Output the (x, y) coordinate of the center of the cell containing the given text.  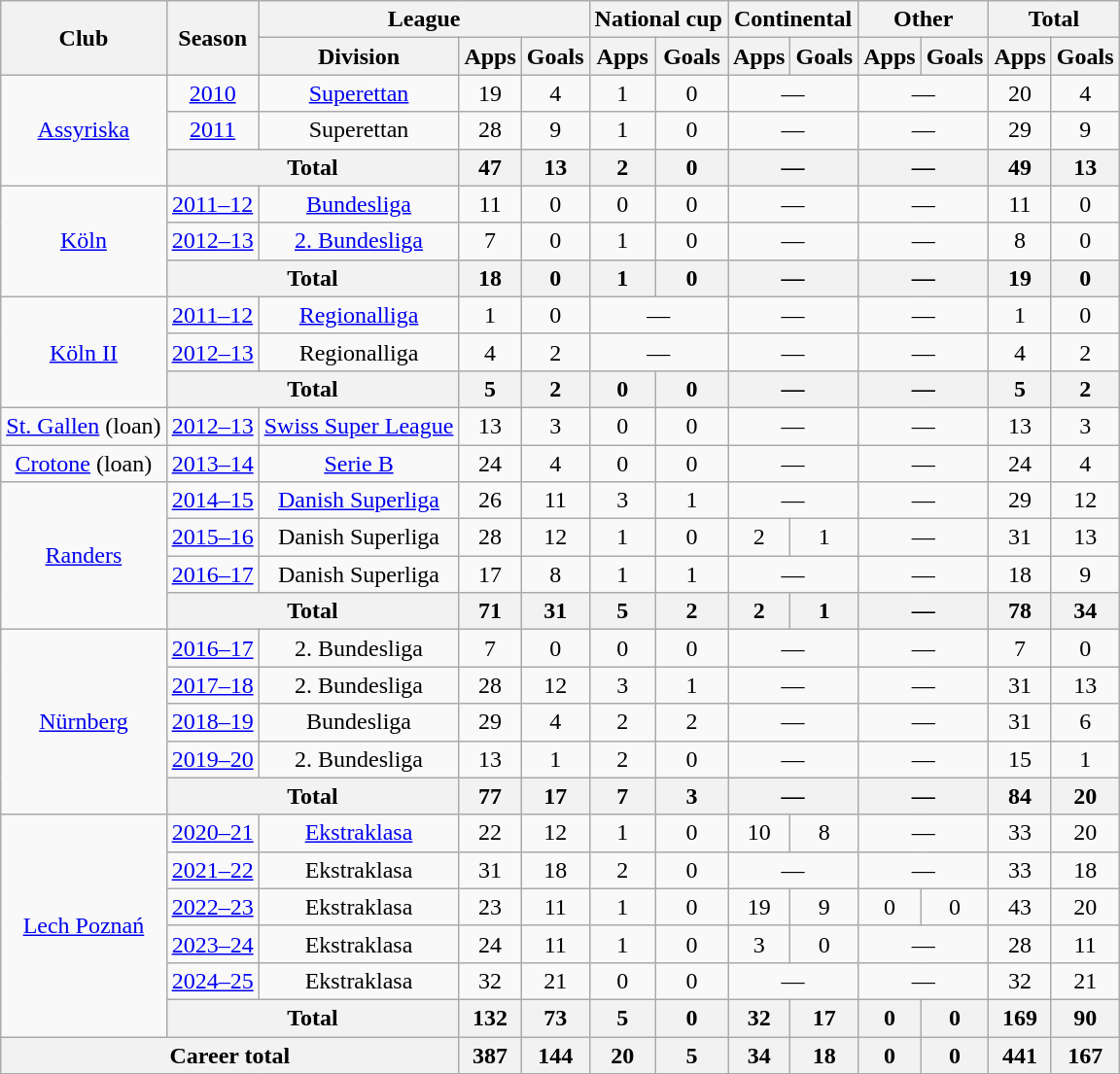
St. Gallen (loan) (84, 426)
Serie B (359, 464)
2023–24 (212, 944)
23 (490, 907)
Nürnberg (84, 722)
2024–25 (212, 981)
2010 (212, 93)
Club (84, 38)
15 (1020, 759)
6 (1085, 722)
2019–20 (212, 759)
Career total (229, 1055)
47 (490, 167)
132 (490, 1018)
Köln II (84, 352)
2022–23 (212, 907)
Köln (84, 241)
144 (555, 1055)
Randers (84, 556)
167 (1085, 1055)
90 (1085, 1018)
2013–14 (212, 464)
77 (490, 796)
22 (490, 833)
2011 (212, 130)
2021–22 (212, 870)
Lech Poznań (84, 925)
78 (1020, 611)
National cup (658, 19)
Continental (792, 19)
Crotone (loan) (84, 464)
Division (359, 56)
2014–15 (212, 501)
Season (212, 38)
10 (758, 833)
2020–21 (212, 833)
84 (1020, 796)
26 (490, 501)
2017–18 (212, 685)
Assyriska (84, 130)
387 (490, 1055)
League (424, 19)
2015–16 (212, 537)
43 (1020, 907)
441 (1020, 1055)
Swiss Super League (359, 426)
73 (555, 1018)
169 (1020, 1018)
49 (1020, 167)
Other (924, 19)
2018–19 (212, 722)
71 (490, 611)
